Pinpoint the cell where the given text exists, returning its (X, Y) midpoint coordinate. 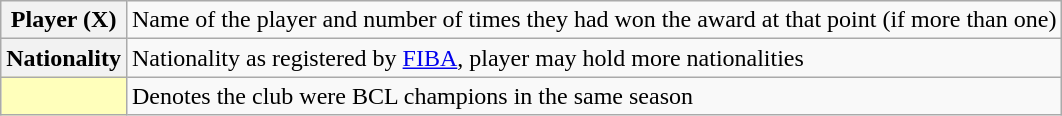
Nationality as registered by FIBA, player may hold more nationalities (594, 58)
Nationality (64, 58)
Denotes the club were BCL champions in the same season (594, 96)
Name of the player and number of times they had won the award at that point (if more than one) (594, 20)
Player (X) (64, 20)
